Return (x, y) of the center of cell containing provided text 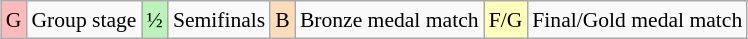
B (282, 20)
Final/Gold medal match (637, 20)
Semifinals (219, 20)
G (14, 20)
F/G (506, 20)
Group stage (84, 20)
Bronze medal match (390, 20)
½ (155, 20)
